Identify which cell holds the provided text, then report its (x, y) central coordinate. 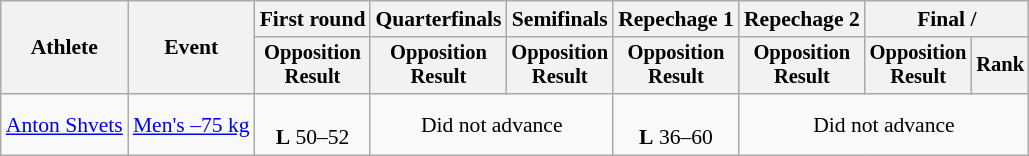
Semifinals (560, 19)
Repechage 2 (802, 19)
L 36–60 (676, 124)
First round (313, 19)
Men's –75 kg (192, 124)
Rank (1000, 66)
Final / (947, 19)
Event (192, 48)
Quarterfinals (438, 19)
Anton Shvets (64, 124)
L 50–52 (313, 124)
Athlete (64, 48)
Repechage 1 (676, 19)
